Return the (x, y) coordinate for the center point of the cell that contains the specified text.  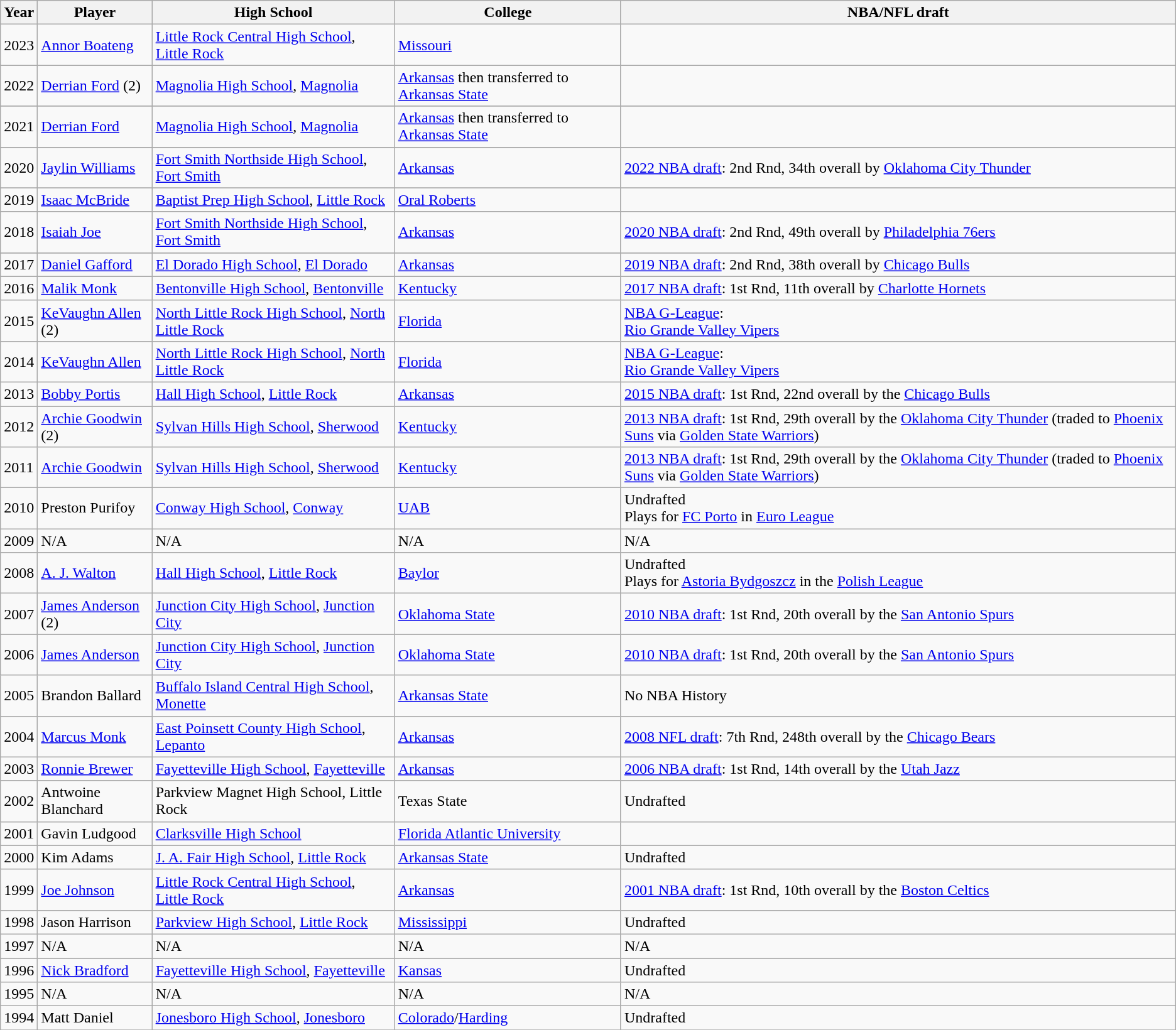
Oral Roberts (508, 200)
2015 (19, 320)
Derrian Ford (2) (95, 85)
2019 NBA draft: 2nd Rnd, 38th overall by Chicago Bulls (898, 264)
2001 (19, 833)
1997 (19, 946)
J. A. Fair High School, Little Rock (273, 857)
Bobby Portis (95, 394)
El Dorado High School, El Dorado (273, 264)
2010 (19, 509)
Annor Boateng (95, 45)
2008 (19, 573)
Florida Atlantic University (508, 833)
Daniel Gafford (95, 264)
Player (95, 13)
2014 (19, 362)
Texas State (508, 801)
Antwoine Blanchard (95, 801)
2007 (19, 614)
Archie Goodwin (95, 467)
1998 (19, 922)
No NBA History (898, 696)
A. J. Walton (95, 573)
2005 (19, 696)
Nick Bradford (95, 970)
Clarksville High School (273, 833)
1995 (19, 994)
NBA/NFL draft (898, 13)
2004 (19, 736)
Jonesboro High School, Jonesboro (273, 1018)
Parkview High School, Little Rock (273, 922)
Malik Monk (95, 288)
Buffalo Island Central High School, Monette (273, 696)
2022 NBA draft: 2nd Rnd, 34th overall by Oklahoma City Thunder (898, 167)
1999 (19, 889)
2013 (19, 394)
High School (273, 13)
Gavin Ludgood (95, 833)
Isaac McBride (95, 200)
Mississippi (508, 922)
Marcus Monk (95, 736)
UndraftedPlays for Astoria Bydgoszcz in the Polish League (898, 573)
Derrian Ford (95, 127)
Baylor (508, 573)
2006 NBA draft: 1st Rnd, 14th overall by the Utah Jazz (898, 769)
2002 (19, 801)
James Anderson (95, 654)
UndraftedPlays for FC Porto in Euro League (898, 509)
2017 (19, 264)
2009 (19, 541)
Preston Purifoy (95, 509)
2018 (19, 232)
2003 (19, 769)
Kim Adams (95, 857)
James Anderson (2) (95, 614)
2006 (19, 654)
1996 (19, 970)
2020 (19, 167)
2022 (19, 85)
2000 (19, 857)
2001 NBA draft: 1st Rnd, 10th overall by the Boston Celtics (898, 889)
Colorado/Harding (508, 1018)
UAB (508, 509)
Brandon Ballard (95, 696)
Parkview Magnet High School, Little Rock (273, 801)
Year (19, 13)
Jason Harrison (95, 922)
2023 (19, 45)
Archie Goodwin (2) (95, 426)
2019 (19, 200)
East Poinsett County High School, Lepanto (273, 736)
Missouri (508, 45)
Matt Daniel (95, 1018)
Ronnie Brewer (95, 769)
2012 (19, 426)
2011 (19, 467)
2015 NBA draft: 1st Rnd, 22nd overall by the Chicago Bulls (898, 394)
Kansas (508, 970)
KeVaughn Allen (2) (95, 320)
2020 NBA draft: 2nd Rnd, 49th overall by Philadelphia 76ers (898, 232)
Jaylin Williams (95, 167)
1994 (19, 1018)
Conway High School, Conway (273, 509)
College (508, 13)
KeVaughn Allen (95, 362)
Joe Johnson (95, 889)
2008 NFL draft: 7th Rnd, 248th overall by the Chicago Bears (898, 736)
Isaiah Joe (95, 232)
2021 (19, 127)
2016 (19, 288)
2017 NBA draft: 1st Rnd, 11th overall by Charlotte Hornets (898, 288)
Baptist Prep High School, Little Rock (273, 200)
Bentonville High School, Bentonville (273, 288)
